Find where the given text appears and provide that cell's center as (x, y) coordinate. 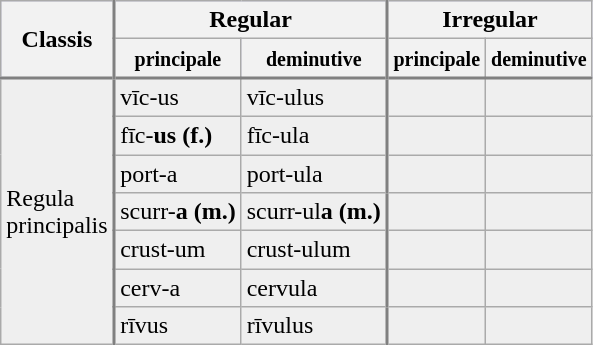
Regular (250, 20)
rīvus (178, 326)
fīc-us (f.) (178, 135)
Regula principalis (58, 212)
scurr-a (m.) (178, 212)
cerv-a (178, 288)
Classis (58, 40)
vīc-ulus (314, 98)
rīvulus (314, 326)
scurr-ula (m.) (314, 212)
fīc-ula (314, 135)
crust-um (178, 250)
vīc-us (178, 98)
port-ula (314, 173)
crust-ulum (314, 250)
Irregular (490, 20)
cervula (314, 288)
port-a (178, 173)
